Output the [x, y] coordinate of the center of the cell containing the given text.  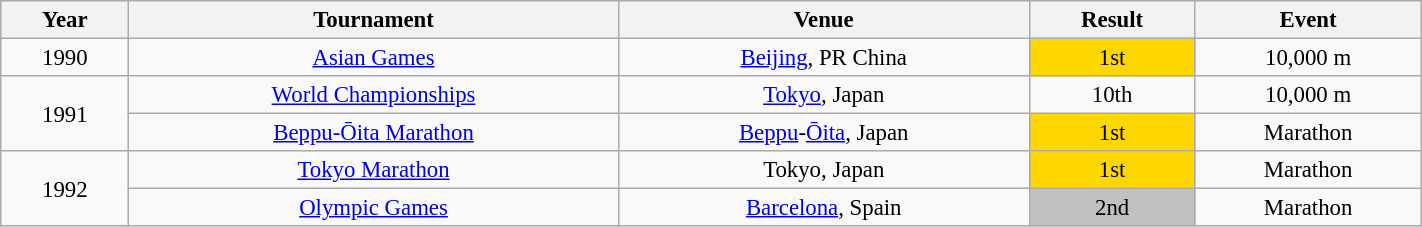
Tokyo Marathon [374, 170]
Beijing, PR China [824, 58]
Olympic Games [374, 208]
Event [1308, 20]
Beppu-Ōita Marathon [374, 133]
2nd [1112, 208]
1990 [65, 58]
Beppu-Ōita, Japan [824, 133]
10th [1112, 95]
World Championships [374, 95]
1992 [65, 188]
1991 [65, 114]
Tournament [374, 20]
Venue [824, 20]
Barcelona, Spain [824, 208]
Asian Games [374, 58]
Year [65, 20]
Result [1112, 20]
